Search for the cell housing the specified text and yield its (x, y) center coordinate. 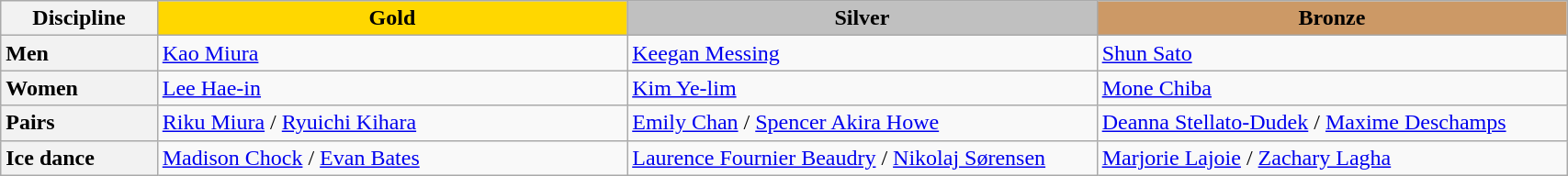
Bronze (1332, 18)
Kim Ye-lim (862, 88)
Laurence Fournier Beaudry / Nikolaj Sørensen (862, 158)
Gold (391, 18)
Kao Miura (391, 53)
Emily Chan / Spencer Akira Howe (862, 123)
Ice dance (79, 158)
Madison Chock / Evan Bates (391, 158)
Silver (862, 18)
Lee Hae-in (391, 88)
Shun Sato (1332, 53)
Pairs (79, 123)
Mone Chiba (1332, 88)
Keegan Messing (862, 53)
Women (79, 88)
Men (79, 53)
Discipline (79, 18)
Deanna Stellato-Dudek / Maxime Deschamps (1332, 123)
Marjorie Lajoie / Zachary Lagha (1332, 158)
Riku Miura / Ryuichi Kihara (391, 123)
